Find where the given text appears and provide that cell's center as (X, Y) coordinate. 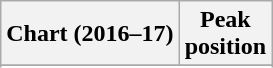
Peakposition (225, 34)
Chart (2016–17) (90, 34)
